Scan for the cell matching the given text and deliver its (X, Y) coordinate at center. 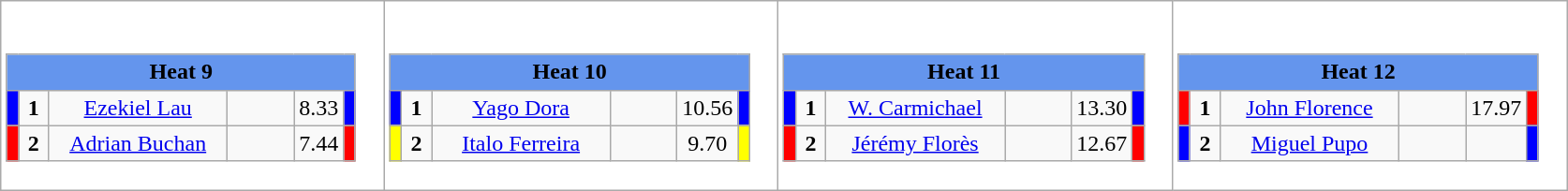
Heat 11 1 W. Carmichael 13.30 2 Jérémy Florès 12.67 (976, 95)
Heat 10 (570, 72)
Miguel Pupo (1309, 143)
Heat 9 (181, 72)
Heat 10 1 Yago Dora 10.56 2 Italo Ferreira 9.70 (581, 95)
17.97 (1497, 108)
Adrian Buchan (139, 143)
John Florence (1309, 108)
W. Carmichael (916, 108)
Heat 12 1 John Florence 17.97 2 Miguel Pupo (1369, 95)
8.33 (318, 108)
Jérémy Florès (916, 143)
Ezekiel Lau (139, 108)
Heat 11 (964, 72)
Heat 12 (1358, 72)
9.70 (708, 143)
13.30 (1102, 108)
Yago Dora (521, 108)
10.56 (708, 108)
7.44 (318, 143)
Heat 9 1 Ezekiel Lau 8.33 2 Adrian Buchan 7.44 (193, 95)
Italo Ferreira (521, 143)
12.67 (1102, 143)
